Extract the [x, y] coordinate from the center of the cell holding the provided text.  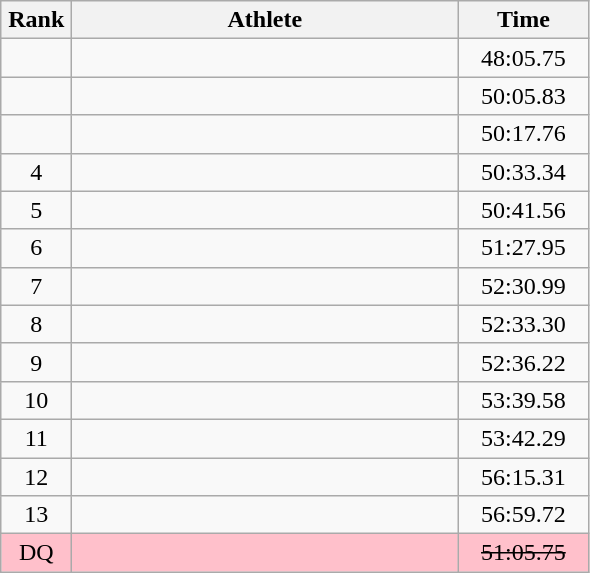
51:05.75 [524, 553]
DQ [36, 553]
53:39.58 [524, 400]
50:33.34 [524, 172]
6 [36, 248]
50:41.56 [524, 210]
50:05.83 [524, 96]
52:33.30 [524, 324]
53:42.29 [524, 438]
8 [36, 324]
12 [36, 477]
Athlete [265, 20]
13 [36, 515]
9 [36, 362]
7 [36, 286]
48:05.75 [524, 58]
Time [524, 20]
52:30.99 [524, 286]
56:15.31 [524, 477]
11 [36, 438]
5 [36, 210]
56:59.72 [524, 515]
4 [36, 172]
50:17.76 [524, 134]
52:36.22 [524, 362]
Rank [36, 20]
10 [36, 400]
51:27.95 [524, 248]
